For the text-containing cell, return its midpoint in [X, Y] coordinate format. 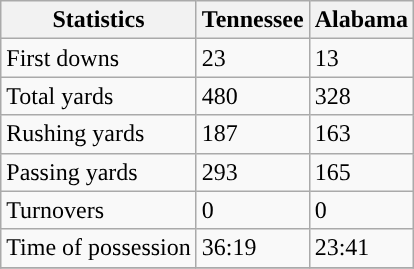
23:41 [361, 248]
Total yards [99, 96]
480 [252, 96]
23 [252, 58]
Passing yards [99, 172]
328 [361, 96]
Turnovers [99, 210]
163 [361, 134]
Time of possession [99, 248]
Rushing yards [99, 134]
187 [252, 134]
165 [361, 172]
36:19 [252, 248]
Statistics [99, 20]
13 [361, 58]
Alabama [361, 20]
Tennessee [252, 20]
293 [252, 172]
First downs [99, 58]
